From the cell containing the given text, extract its center point as [x, y] coordinate. 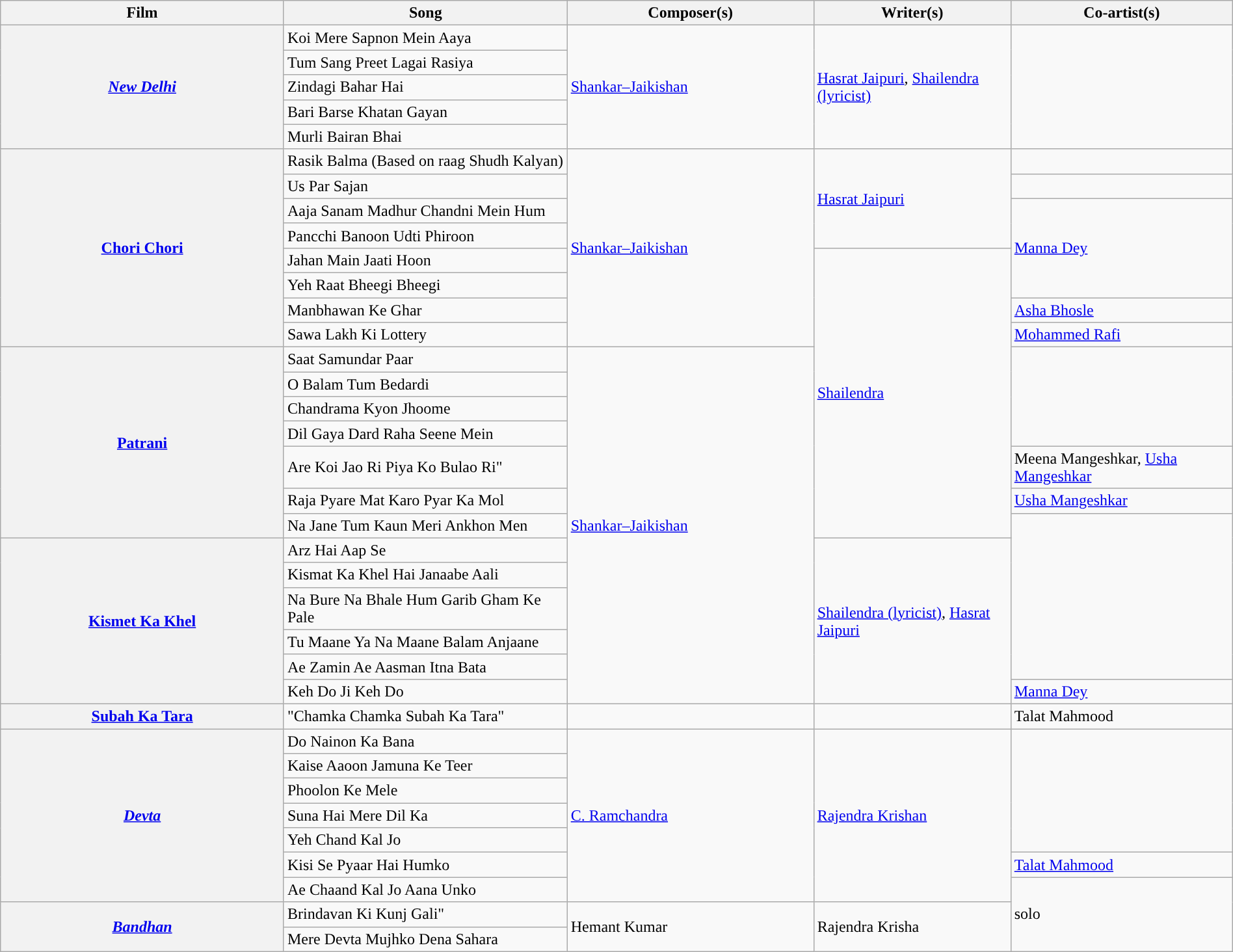
New Delhi [142, 87]
Meena Mangeshkar, Usha Mangeshkar [1121, 467]
Rajendra Krisha [912, 927]
Bandhan [142, 927]
Chandrama Kyon Jhoome [425, 409]
Devta [142, 815]
Ae Zamin Ae Aasman Itna Bata [425, 667]
Chori Chori [142, 248]
Writer(s) [912, 13]
Suna Hai Mere Dil Ka [425, 815]
Mere Devta Mujhko Dena Sahara [425, 939]
Aaja Sanam Madhur Chandni Mein Hum [425, 211]
O Balam Tum Bedardi [425, 384]
Shailendra [912, 393]
C. Ramchandra [691, 815]
Do Nainon Ka Bana [425, 741]
Raja Pyare Mat Karo Pyar Ka Mol [425, 501]
Koi Mere Sapnon Mein Aaya [425, 38]
Na Jane Tum Kaun Meri Ankhon Men [425, 525]
Tu Maane Ya Na Maane Balam Anjaane [425, 642]
Subah Ka Tara [142, 716]
Kisi Se Pyaar Hai Humko [425, 865]
Brindavan Ki Kunj Gali" [425, 914]
Murli Bairan Bhai [425, 137]
Ae Chaand Kal Jo Aana Unko [425, 890]
Composer(s) [691, 13]
Yeh Raat Bheegi Bheegi [425, 285]
Rajendra Krishan [912, 815]
Hasrat Jaipuri, Shailendra (lyricist) [912, 87]
Asha Bhosle [1121, 310]
Song [425, 13]
Yeh Chand Kal Jo [425, 840]
Co-artist(s) [1121, 13]
Film [142, 13]
Bari Barse Khatan Gayan [425, 112]
"Chamka Chamka Subah Ka Tara" [425, 716]
Patrani [142, 442]
Us Par Sajan [425, 186]
Arz Hai Aap Se [425, 550]
Manbhawan Ke Ghar [425, 310]
Phoolon Ke Mele [425, 791]
Shailendra (lyricist), Hasrat Jaipuri [912, 620]
Keh Do Ji Keh Do [425, 691]
Hasrat Jaipuri [912, 198]
Mohammed Rafi [1121, 335]
Are Koi Jao Ri Piya Ko Bulao Ri" [425, 467]
Kaise Aaoon Jamuna Ke Teer [425, 766]
Tum Sang Preet Lagai Rasiya [425, 62]
Jahan Main Jaati Hoon [425, 260]
Usha Mangeshkar [1121, 501]
Dil Gaya Dard Raha Seene Mein [425, 434]
Saat Samundar Paar [425, 360]
Na Bure Na Bhale Hum Garib Gham Ke Pale [425, 609]
Kismat Ka Khel Hai Janaabe Aali [425, 575]
Zindagi Bahar Hai [425, 87]
Kismet Ka Khel [142, 620]
Hemant Kumar [691, 927]
Pancchi Banoon Udti Phiroon [425, 235]
Sawa Lakh Ki Lottery [425, 335]
Rasik Balma (Based on raag Shudh Kalyan) [425, 161]
solo [1121, 914]
